Find where the given text appears and provide that cell's center as [x, y] coordinate. 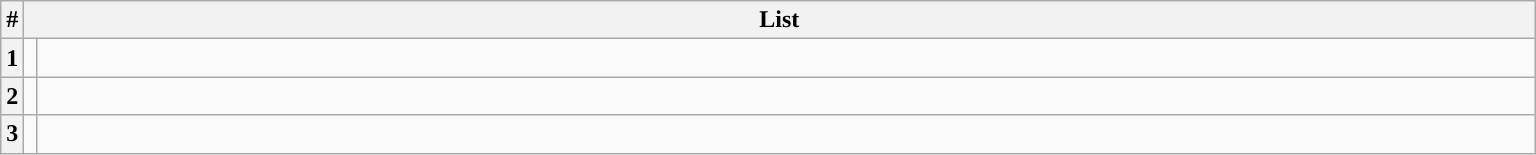
# [12, 20]
2 [12, 96]
1 [12, 58]
3 [12, 134]
List [780, 20]
